Capture the cell that displays the provided text and extract its [x, y] central coordinate. 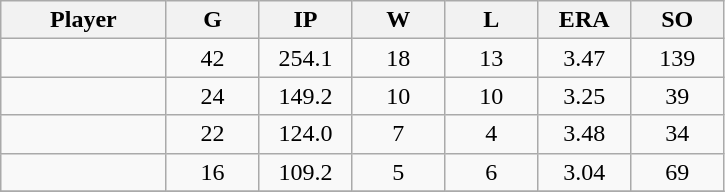
139 [678, 58]
ERA [584, 20]
5 [398, 172]
34 [678, 134]
IP [306, 20]
G [212, 20]
109.2 [306, 172]
3.04 [584, 172]
24 [212, 96]
3.25 [584, 96]
22 [212, 134]
Player [84, 20]
L [492, 20]
149.2 [306, 96]
254.1 [306, 58]
69 [678, 172]
3.47 [584, 58]
W [398, 20]
4 [492, 134]
124.0 [306, 134]
SO [678, 20]
6 [492, 172]
16 [212, 172]
39 [678, 96]
42 [212, 58]
13 [492, 58]
18 [398, 58]
3.48 [584, 134]
7 [398, 134]
